Output the [X, Y] coordinate of the center of the cell containing the given text.  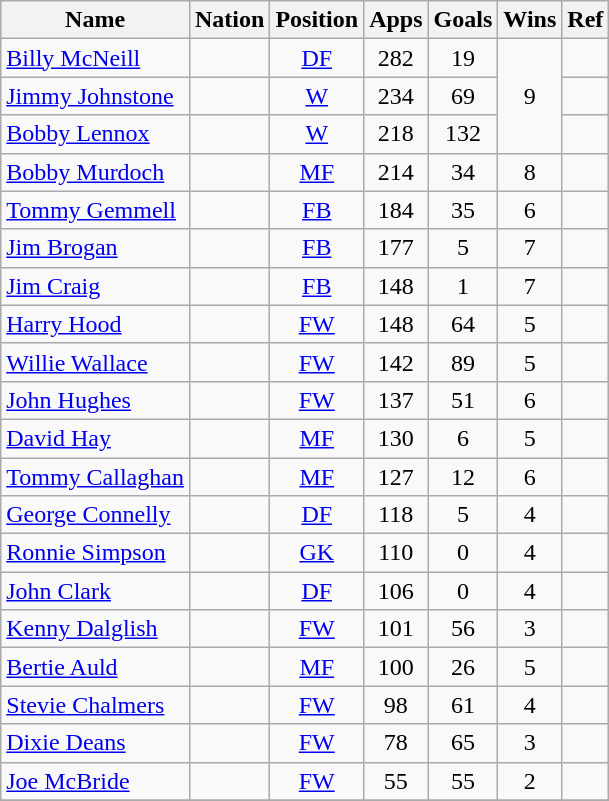
Jimmy Johnstone [96, 96]
Tommy Callaghan [96, 477]
132 [463, 134]
78 [396, 743]
98 [396, 705]
9 [530, 96]
John Clark [96, 591]
8 [530, 172]
Goals [463, 20]
89 [463, 362]
142 [396, 362]
Stevie Chalmers [96, 705]
Willie Wallace [96, 362]
Tommy Gemmell [96, 210]
Ref [586, 20]
GK [317, 553]
Bertie Auld [96, 667]
130 [396, 438]
35 [463, 210]
184 [396, 210]
Bobby Murdoch [96, 172]
51 [463, 400]
12 [463, 477]
177 [396, 248]
Nation [229, 20]
61 [463, 705]
George Connelly [96, 515]
Wins [530, 20]
Ronnie Simpson [96, 553]
2 [530, 781]
106 [396, 591]
34 [463, 172]
56 [463, 629]
127 [396, 477]
100 [396, 667]
110 [396, 553]
David Hay [96, 438]
65 [463, 743]
Name [96, 20]
Apps [396, 20]
Bobby Lennox [96, 134]
282 [396, 58]
214 [396, 172]
Harry Hood [96, 324]
19 [463, 58]
Billy McNeill [96, 58]
118 [396, 515]
Position [317, 20]
Jim Craig [96, 286]
1 [463, 286]
218 [396, 134]
101 [396, 629]
234 [396, 96]
Jim Brogan [96, 248]
John Hughes [96, 400]
64 [463, 324]
69 [463, 96]
Joe McBride [96, 781]
Dixie Deans [96, 743]
26 [463, 667]
137 [396, 400]
Kenny Dalglish [96, 629]
